Determine the (x, y) coordinate at the center of the cell enclosing the given text.  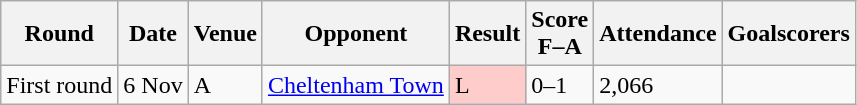
6 Nov (153, 85)
Round (60, 34)
A (225, 85)
2,066 (658, 85)
L (487, 85)
Result (487, 34)
Venue (225, 34)
Cheltenham Town (356, 85)
ScoreF–A (560, 34)
First round (60, 85)
Date (153, 34)
Attendance (658, 34)
0–1 (560, 85)
Opponent (356, 34)
Goalscorers (788, 34)
